Output the [x, y] coordinate of the center of the cell containing the given text.  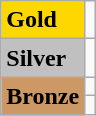
Bronze [43, 96]
Silver [43, 58]
Gold [43, 20]
